For the text-containing cell, return its midpoint in (X, Y) coordinate format. 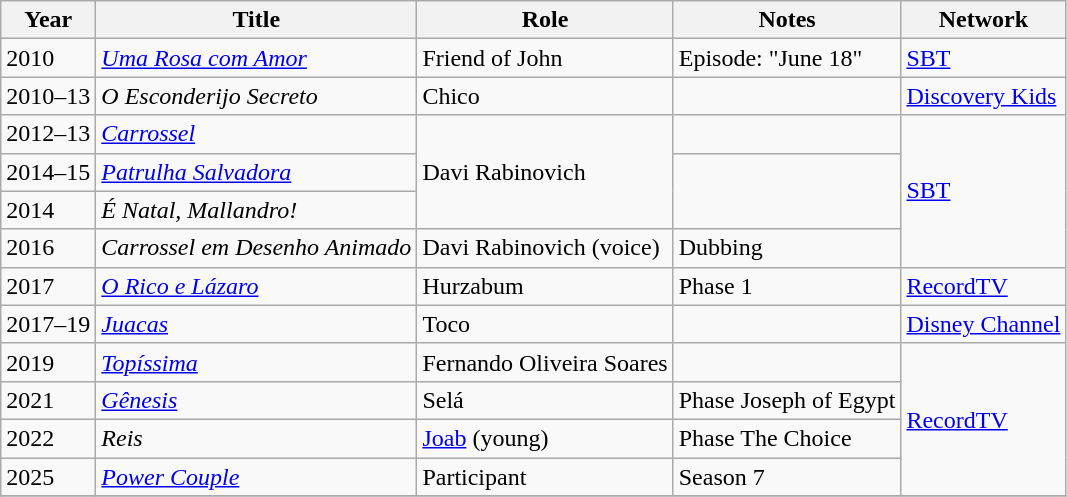
Hurzabum (545, 286)
Juacas (256, 324)
Fernando Oliveira Soares (545, 362)
2025 (48, 477)
2010 (48, 58)
2019 (48, 362)
2022 (48, 438)
2010–13 (48, 96)
Discovery Kids (984, 96)
Carrossel (256, 134)
Role (545, 20)
Toco (545, 324)
Episode: "June 18" (787, 58)
Disney Channel (984, 324)
Uma Rosa com Amor (256, 58)
Title (256, 20)
Selá (545, 400)
É Natal, Mallandro! (256, 210)
O Rico e Lázaro (256, 286)
Patrulha Salvadora (256, 172)
O Esconderijo Secreto (256, 96)
Notes (787, 20)
Dubbing (787, 248)
Davi Rabinovich (545, 172)
Reis (256, 438)
2017 (48, 286)
Season 7 (787, 477)
2017–19 (48, 324)
Friend of John (545, 58)
Phase 1 (787, 286)
2012–13 (48, 134)
2016 (48, 248)
Year (48, 20)
Gênesis (256, 400)
Davi Rabinovich (voice) (545, 248)
Topíssima (256, 362)
Chico (545, 96)
Phase Joseph of Egypt (787, 400)
Participant (545, 477)
2021 (48, 400)
2014–15 (48, 172)
Phase The Choice (787, 438)
Joab (young) (545, 438)
2014 (48, 210)
Power Couple (256, 477)
Network (984, 20)
Carrossel em Desenho Animado (256, 248)
